Extract the (X, Y) coordinate from the center of the cell holding the provided text.  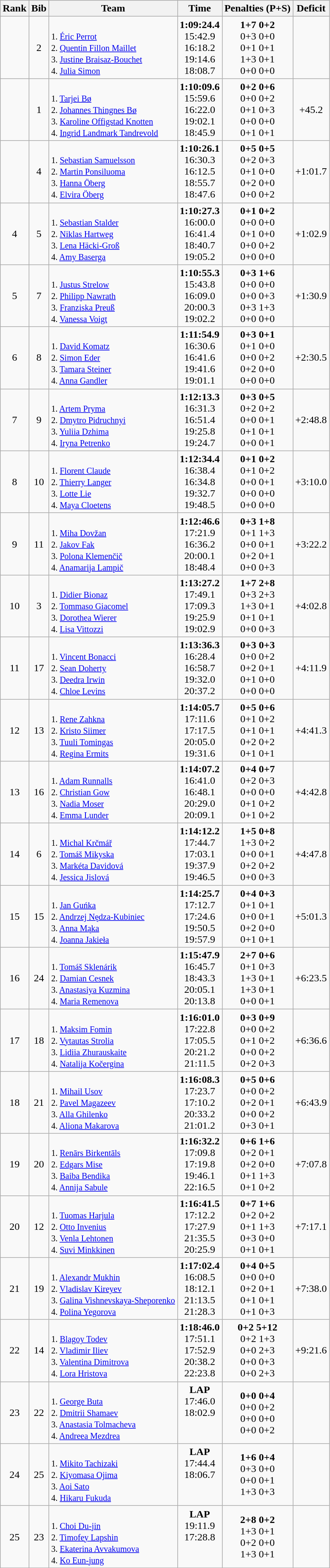
1. Sebastian Samuelsson2. Martin Ponsiluoma3. Hanna Öberg4. Elvira Öberg (113, 172)
+4:11.9 (311, 668)
1. Maksim Fomin2. Vytautas Strolia3. Lidiia Zhurauskaite4. Natalija Kočergina (113, 1040)
1:13:36.316:28.416:58.719:32.020:37.2 (200, 668)
1:14:07.216:41.016:48.120:29.020:09.1 (200, 792)
+6:36.6 (311, 1040)
1. Miha Dovžan2. Jakov Fak3. Polona Klemenčič4. Anamarija Lampič (113, 544)
+4:41.3 (311, 730)
1:16:41.517:12.217:27.921:35.520:25.9 (200, 1226)
1. Justus Strelow2. Philipp Nawrath3. Franziska Preuß4. Vanessa Voigt (113, 296)
Bib (39, 8)
LAP17:46.018:02.9 (200, 1413)
1:14:12.217:44.717:03.119:37.919:46.5 (200, 854)
1+6 0+40+3 0+00+0 0+11+3 0+3 (258, 1475)
+2:30.5 (311, 358)
+4:42.8 (311, 792)
1:16:32.217:09.817:19.819:46.122:16.5 (200, 1164)
1. Artem Pryma2. Dmytro Pidruchnyi3. Yuliia Dzhima4. Iryna Petrenko (113, 420)
1:16:01.017:22.817:05.520:21.221:11.5 (200, 1040)
1. Michal Krčmář2. Tomáš Mikyska3. Markéta Davidová4. Jessica Jislová (113, 854)
1:10:09.615:59.616:22.019:02.118:45.9 (200, 110)
1:15:47.916:45.718:43.320:05.120:13.8 (200, 978)
1. Tomáš Sklenárik2. Damian Cesnek3. Anastasiya Kuzmina4. Maria Remenova (113, 978)
+6:43.9 (311, 1102)
Penalties (P+S) (258, 8)
1. Blagoy Todev2. Vladimir Iliev3. Valentina Dimitrova4. Lora Hristova (113, 1350)
1. Adam Runnalls2. Christian Gow3. Nadia Moser4. Emma Lunder (113, 792)
1. Renārs Birkentāls2. Edgars Mise3. Baiba Bendika4. Annija Sabule (113, 1164)
0+3 0+50+2 0+20+0 0+10+1 0+10+0 0+1 (258, 420)
1:10:26.116:30.316:12.518:55.718:47.6 (200, 172)
1+7 0+20+3 0+00+1 0+11+3 0+10+0 0+0 (258, 48)
0+5 0+50+2 0+30+1 0+00+2 0+00+0 0+2 (258, 172)
0+3 1+60+0 0+00+0 0+30+3 1+30+0 0+0 (258, 296)
0+2 5+120+2 1+30+0 2+30+0 0+30+0 2+3 (258, 1350)
1:14:05.717:11.617:17.520:05.019:31.6 (200, 730)
0+6 1+60+2 0+10+2 0+00+1 1+30+1 0+2 (258, 1164)
+4:02.8 (311, 606)
LAP19:11.917:28.8 (200, 1537)
1. Choi Du-jin2. Timofey Lapshin3. Ekaterina Avvakumova4. Ko Eun-jung (113, 1537)
+7:17.1 (311, 1226)
+9:21.6 (311, 1350)
0+1 0+20+1 0+20+0 0+10+0 0+00+0 0+0 (258, 482)
1. Jan Guńka2. Andrzej Nędza-Kubiniec3. Anna Mąka4. Joanna Jakieła (113, 916)
+3:22.2 (311, 544)
0+0 0+40+0 0+20+0 0+00+0 0+2 (258, 1413)
0+4 0+50+0 0+00+2 0+10+1 0+10+1 0+3 (258, 1288)
0+3 0+10+1 0+00+0 0+20+2 0+00+0 0+0 (258, 358)
2+7 0+60+1 0+31+3 0+11+3 0+10+0 0+1 (258, 978)
1:17:02.416:08.518:12.121:13.521:28.3 (200, 1288)
0+5 0+60+1 0+20+1 0+10+2 0+20+1 0+1 (258, 730)
1. Tuomas Harjula2. Otto Invenius3. Venla Lehtonen4. Suvi Minkkinen (113, 1226)
1+5 0+81+3 0+20+0 0+10+2 0+20+0 0+3 (258, 854)
1. Éric Perrot2. Quentin Fillon Maillet3. Justine Braisaz-Bouchet4. Julia Simon (113, 48)
+45.2 (311, 110)
1:10:55.315:43.816:09.020:00.319:02.2 (200, 296)
1. Vincent Bonacci2. Sean Doherty3. Deedra Irwin4. Chloe Levins (113, 668)
+6:23.5 (311, 978)
1:12:46.617:21.916:36.220:00.118:48.4 (200, 544)
1. Tarjei Bø2. Johannes Thingnes Bø3. Karoline Offigstad Knotten4. Ingrid Landmark Tandrevold (113, 110)
+3:10.0 (311, 482)
1. Mihail Usov2. Pavel Magazeev3. Alla Ghilenko4. Aliona Makarova (113, 1102)
LAP17:44.418:06.7 (200, 1475)
1:14:25.717:12.717:24.619:50.519:57.9 (200, 916)
0+5 0+60+0 0+20+2 0+10+0 0+20+3 0+1 (258, 1102)
1:18:46.017:51.117:52.920:38.222:23.8 (200, 1350)
0+7 1+60+2 0+20+1 1+30+3 0+00+1 0+1 (258, 1226)
+4:47.8 (311, 854)
0+3 0+30+0 0+20+2 0+10+1 0+00+0 0+0 (258, 668)
1:12:13.316:31.316:51.419:25.819:24.7 (200, 420)
1. Didier Bionaz2. Tommaso Giacomel3. Dorothea Wierer4. Lisa Vittozzi (113, 606)
1:10:27.316:00.016:41.418:40.719:05.2 (200, 234)
1. Alexandr Mukhin2. Vladislav Kireyev3. Galina Vishnevskaya-Sheporenko4. Polina Yegorova (113, 1288)
1. Mikito Tachizaki2. Kiyomasa Ojima3. Aoi Sato4. Hikaru Fukuda (113, 1475)
1:09:24.415:42.916:18.219:14.618:08.7 (200, 48)
0+2 0+60+0 0+20+1 0+30+0 0+00+1 0+1 (258, 110)
1:11:54.916:30.616:41.619:41.619:01.1 (200, 358)
Deficit (311, 8)
Team (113, 8)
+5:01.3 (311, 916)
1 (39, 110)
+7:07.8 (311, 1164)
1. Sebastian Stalder2. Niklas Hartweg3. Lena Häcki-Groß4. Amy Baserga (113, 234)
3 (39, 606)
2+8 0+21+3 0+10+2 0+01+3 0+1 (258, 1537)
1. Florent Claude2. Thierry Langer3. Lotte Lie4. Maya Cloetens (113, 482)
1+7 2+80+3 2+31+3 0+10+1 0+10+0 0+3 (258, 606)
+1:01.7 (311, 172)
+2:48.8 (311, 420)
0+3 0+90+0 0+20+1 0+20+0 0+20+2 0+3 (258, 1040)
0+3 1+80+1 1+30+0 0+10+2 0+10+0 0+3 (258, 544)
+1:30.9 (311, 296)
Rank (14, 8)
1. George Buta2. Dmitrii Shamaev3. Anastasia Tolmacheva4. Andreea Mezdrea (113, 1413)
1:13:27.217:49.117:09.319:25.919:02.9 (200, 606)
Time (200, 8)
0+4 0+70+2 0+30+0 0+00+1 0+20+1 0+2 (258, 792)
2 (39, 48)
1:12:34.416:38.416:34.819:32.719:48.5 (200, 482)
0+1 0+20+0 0+00+1 0+00+0 0+20+0 0+0 (258, 234)
+1:02.9 (311, 234)
+7:38.0 (311, 1288)
1. Rene Zahkna2. Kristo Siimer3. Tuuli Tomingas4. Regina Ermits (113, 730)
1. David Komatz2. Simon Eder3. Tamara Steiner4. Anna Gandler (113, 358)
1:16:08.317:23.717:10.220:33.221:01.2 (200, 1102)
0+4 0+30+1 0+10+0 0+10+2 0+00+1 0+1 (258, 916)
